Identify which cell holds the provided text, then report its [x, y] central coordinate. 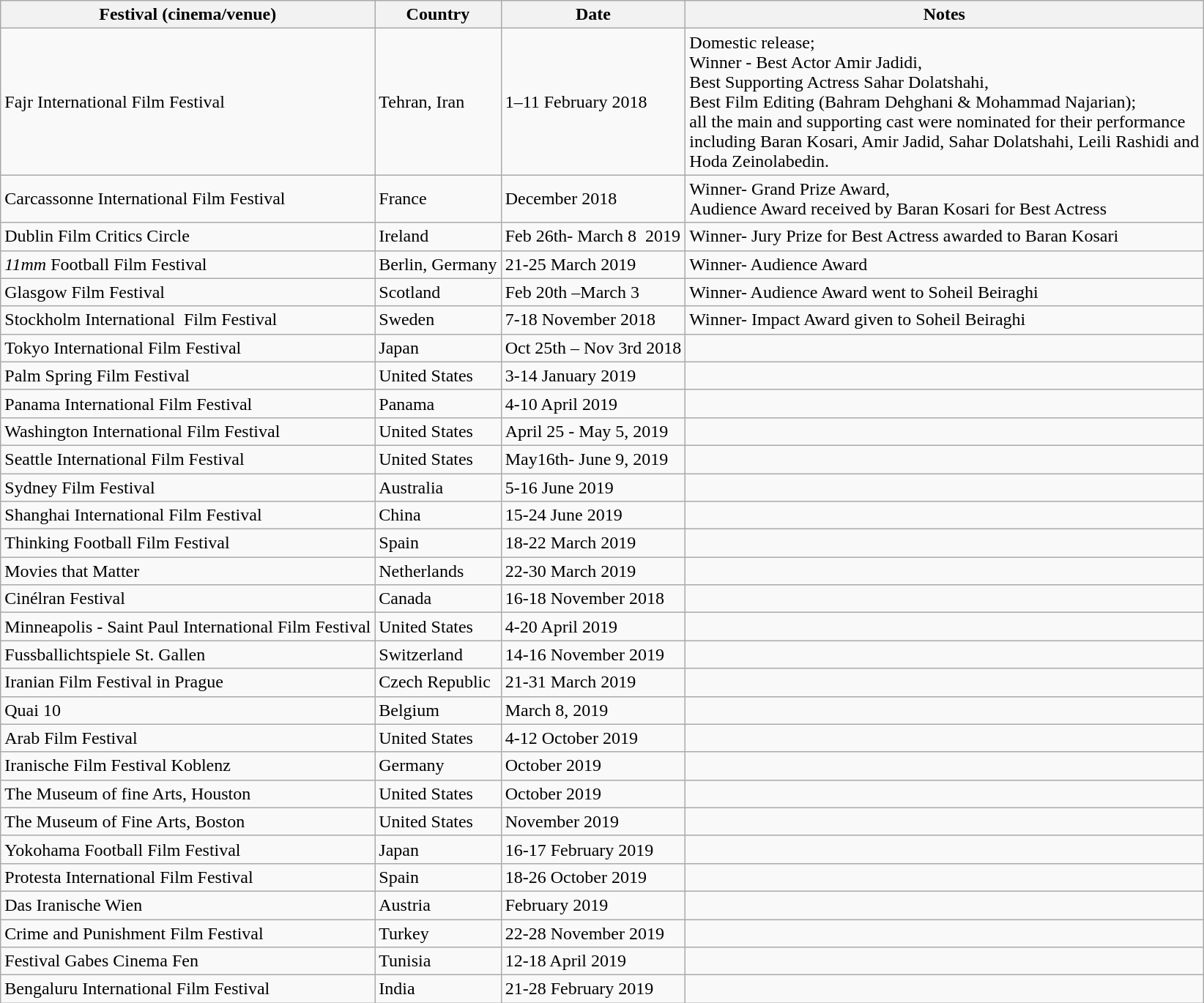
Winner- Jury Prize for Best Actress awarded to Baran Kosari [945, 236]
Winner- Impact Award given to Soheil Beiraghi [945, 320]
France [438, 199]
Dublin Film Critics Circle [187, 236]
April 25 - May 5, 2019 [593, 431]
4-12 October 2019 [593, 738]
Iranische Film Festival Koblenz [187, 766]
Feb 26th- March 8 2019 [593, 236]
Stockholm International Film Festival [187, 320]
21-28 February 2019 [593, 989]
4-20 April 2019 [593, 627]
Tunisia [438, 961]
Winner- Grand Prize Award,Audience Award received by Baran Kosari for Best Actress [945, 199]
Quai 10 [187, 710]
Austria [438, 905]
Switzerland [438, 655]
Bengaluru International Film Festival [187, 989]
Arab Film Festival [187, 738]
Canada [438, 599]
Czech Republic [438, 682]
December 2018 [593, 199]
Turkey [438, 933]
21-31 March 2019 [593, 682]
Panama [438, 403]
Sweden [438, 320]
November 2019 [593, 821]
1–11 February 2018 [593, 102]
Notes [945, 15]
Ireland [438, 236]
Panama International Film Festival [187, 403]
Fajr International Film Festival [187, 102]
Thinking Football Film Festival [187, 543]
12-18 April 2019 [593, 961]
Festival (cinema/venue) [187, 15]
Washington International Film Festival [187, 431]
Date [593, 15]
The Museum of fine Arts, Houston [187, 794]
16-17 February 2019 [593, 849]
Glasgow Film Festival [187, 292]
Palm Spring Film Festival [187, 376]
India [438, 989]
Tokyo International Film Festival [187, 348]
15-24 June 2019 [593, 515]
May16th- June 9, 2019 [593, 459]
22-30 March 2019 [593, 571]
3-14 January 2019 [593, 376]
Sydney Film Festival [187, 487]
18-26 October 2019 [593, 877]
14-16 November 2019 [593, 655]
Yokohama Football Film Festival [187, 849]
Cinélran Festival [187, 599]
Seattle International Film Festival [187, 459]
21-25 March 2019 [593, 264]
March 8, 2019 [593, 710]
16-18 November 2018 [593, 599]
4-10 April 2019 [593, 403]
Country [438, 15]
Winner- Audience Award went to Soheil Beiraghi [945, 292]
Festival Gabes Cinema Fen [187, 961]
China [438, 515]
The Museum of Fine Arts, Boston [187, 821]
Winner- Audience Award [945, 264]
Germany [438, 766]
5-16 June 2019 [593, 487]
Scotland [438, 292]
Minneapolis - Saint Paul International Film Festival [187, 627]
7-18 November 2018 [593, 320]
Australia [438, 487]
Iranian Film Festival in Prague [187, 682]
Carcassonne International Film Festival [187, 199]
February 2019 [593, 905]
Crime and Punishment Film Festival [187, 933]
Belgium [438, 710]
Protesta International Film Festival [187, 877]
Movies that Matter [187, 571]
Tehran, Iran [438, 102]
Berlin, Germany [438, 264]
Shanghai International Film Festival [187, 515]
Das Iranische Wien [187, 905]
Fussballichtspiele St. Gallen [187, 655]
Feb 20th –March 3 [593, 292]
11mm Football Film Festival [187, 264]
Netherlands [438, 571]
18-22 March 2019 [593, 543]
Oct 25th – Nov 3rd 2018 [593, 348]
22-28 November 2019 [593, 933]
